Detect which cell encompasses the target text, then output its [X, Y] center coordinate. 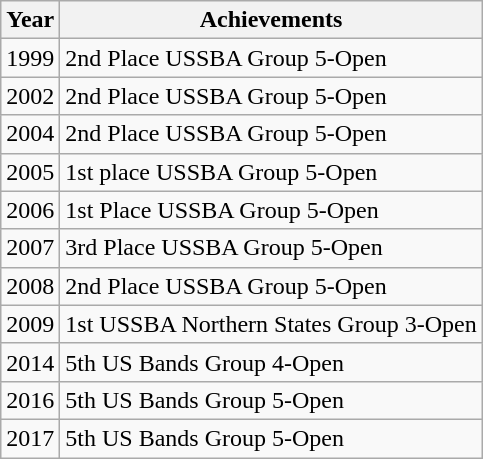
2002 [30, 96]
1999 [30, 58]
2008 [30, 286]
1st place USSBA Group 5-Open [271, 172]
1st USSBA Northern States Group 3-Open [271, 324]
3rd Place USSBA Group 5-Open [271, 248]
2005 [30, 172]
5th US Bands Group 4-Open [271, 362]
2006 [30, 210]
2009 [30, 324]
Achievements [271, 20]
2014 [30, 362]
2017 [30, 438]
1st Place USSBA Group 5-Open [271, 210]
2007 [30, 248]
Year [30, 20]
2016 [30, 400]
2004 [30, 134]
